Output the [X, Y] coordinate of the center of the cell containing the given text.  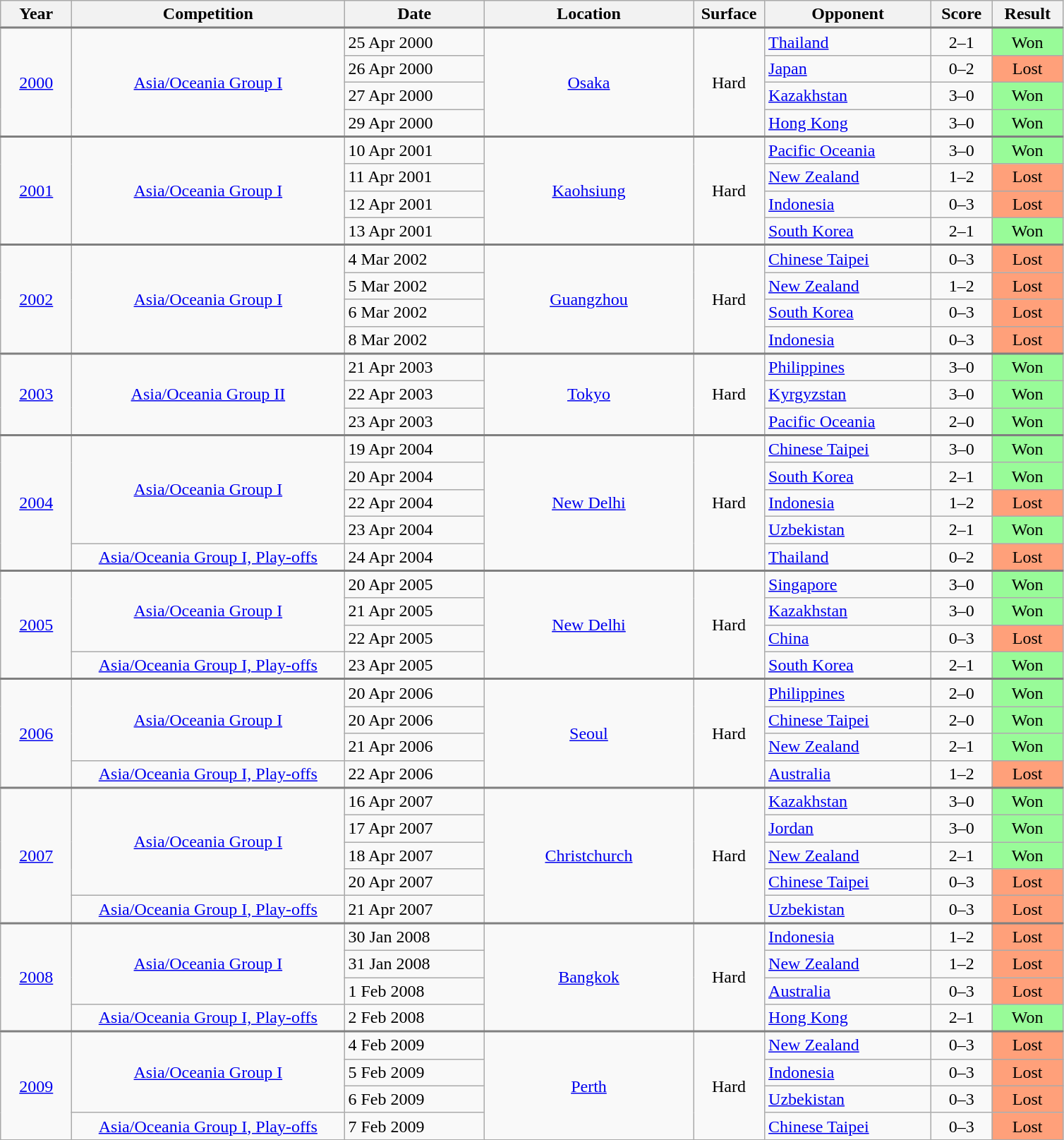
10 Apr 2001 [415, 150]
Year [37, 14]
Opponent [848, 14]
25 Apr 2000 [415, 42]
12 Apr 2001 [415, 204]
21 Apr 2003 [415, 367]
4 Mar 2002 [415, 258]
29 Apr 2000 [415, 123]
18 Apr 2007 [415, 856]
Kyrgyzstan [848, 395]
21 Apr 2006 [415, 747]
2002 [37, 299]
2004 [37, 503]
20 Apr 2007 [415, 882]
Seoul [588, 733]
Bangkok [588, 978]
13 Apr 2001 [415, 232]
7 Feb 2009 [415, 1126]
26 Apr 2000 [415, 68]
Christchurch [588, 856]
2 Feb 2008 [415, 1018]
4 Feb 2009 [415, 1045]
Surface [728, 14]
Jordan [848, 829]
5 Mar 2002 [415, 286]
31 Jan 2008 [415, 964]
24 Apr 2004 [415, 558]
Score [962, 14]
2009 [37, 1086]
Japan [848, 68]
Asia/Oceania Group II [208, 395]
China [848, 638]
Kaohsiung [588, 191]
20 Apr 2004 [415, 476]
20 Apr 2005 [415, 584]
23 Apr 2005 [415, 665]
11 Apr 2001 [415, 177]
Date [415, 14]
30 Jan 2008 [415, 937]
22 Apr 2003 [415, 395]
23 Apr 2004 [415, 529]
1 Feb 2008 [415, 990]
2005 [37, 625]
2007 [37, 856]
Osaka [588, 83]
23 Apr 2003 [415, 422]
21 Apr 2007 [415, 909]
16 Apr 2007 [415, 802]
Competition [208, 14]
6 Mar 2002 [415, 313]
22 Apr 2005 [415, 638]
2006 [37, 733]
8 Mar 2002 [415, 340]
2003 [37, 395]
22 Apr 2006 [415, 774]
Guangzhou [588, 299]
19 Apr 2004 [415, 449]
22 Apr 2004 [415, 503]
Singapore [848, 584]
2001 [37, 191]
5 Feb 2009 [415, 1072]
Location [588, 14]
Tokyo [588, 395]
Perth [588, 1086]
2000 [37, 83]
2008 [37, 978]
17 Apr 2007 [415, 829]
6 Feb 2009 [415, 1099]
27 Apr 2000 [415, 95]
Result [1027, 14]
21 Apr 2005 [415, 611]
